Find where the given text appears and provide that cell's center as [x, y] coordinate. 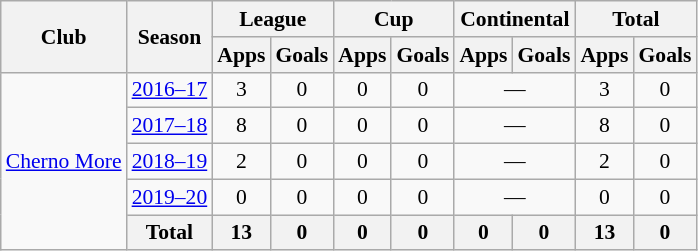
2018–19 [170, 162]
2019–20 [170, 197]
Cherno More [64, 161]
2017–18 [170, 126]
Cup [394, 19]
Club [64, 36]
Continental [514, 19]
2016–17 [170, 90]
League [272, 19]
Season [170, 36]
